Detect which cell encompasses the target text, then output its (X, Y) center coordinate. 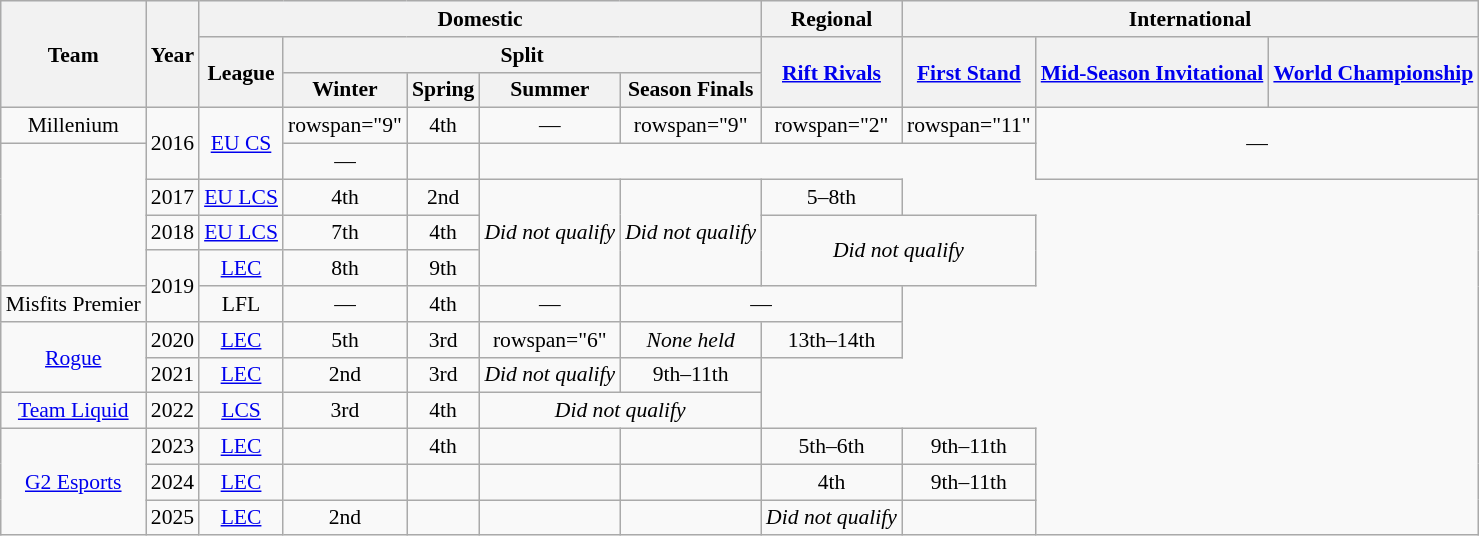
LFL (241, 304)
2024 (172, 482)
rowspan="11" (969, 126)
2018 (172, 233)
LCS (241, 411)
Rift Rivals (832, 72)
Domestic (480, 19)
Spring (444, 90)
5–8th (832, 197)
rowspan="6" (550, 340)
2019 (172, 286)
7th (345, 233)
2016 (172, 144)
5th–6th (832, 447)
Winter (345, 90)
Summer (550, 90)
2023 (172, 447)
2020 (172, 340)
World Championship (1373, 72)
rowspan="2" (832, 126)
None held (690, 340)
EU CS (241, 144)
Team Liquid (74, 411)
First Stand (969, 72)
Season Finals (690, 90)
2021 (172, 375)
5th (345, 340)
Mid-Season Invitational (1152, 72)
Regional (832, 19)
Misfits Premier (74, 304)
2017 (172, 197)
Rogue (74, 358)
G2 Esports (74, 482)
League (241, 72)
International (1190, 19)
13th–14th (832, 340)
2022 (172, 411)
Split (522, 55)
2025 (172, 518)
Team (74, 54)
Millenium (74, 126)
8th (345, 269)
Year (172, 54)
9th (444, 269)
